Output the [X, Y] coordinate of the center of the cell containing the given text.  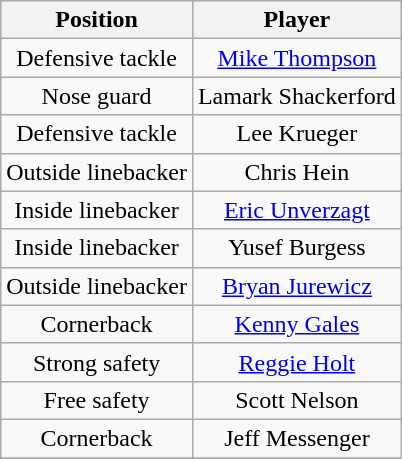
Strong safety [97, 362]
Free safety [97, 400]
Nose guard [97, 96]
Position [97, 20]
Reggie Holt [296, 362]
Player [296, 20]
Bryan Jurewicz [296, 286]
Yusef Burgess [296, 248]
Mike Thompson [296, 58]
Lee Krueger [296, 134]
Eric Unverzagt [296, 210]
Scott Nelson [296, 400]
Lamark Shackerford [296, 96]
Chris Hein [296, 172]
Kenny Gales [296, 324]
Jeff Messenger [296, 438]
